Capture the cell that displays the provided text and extract its (x, y) central coordinate. 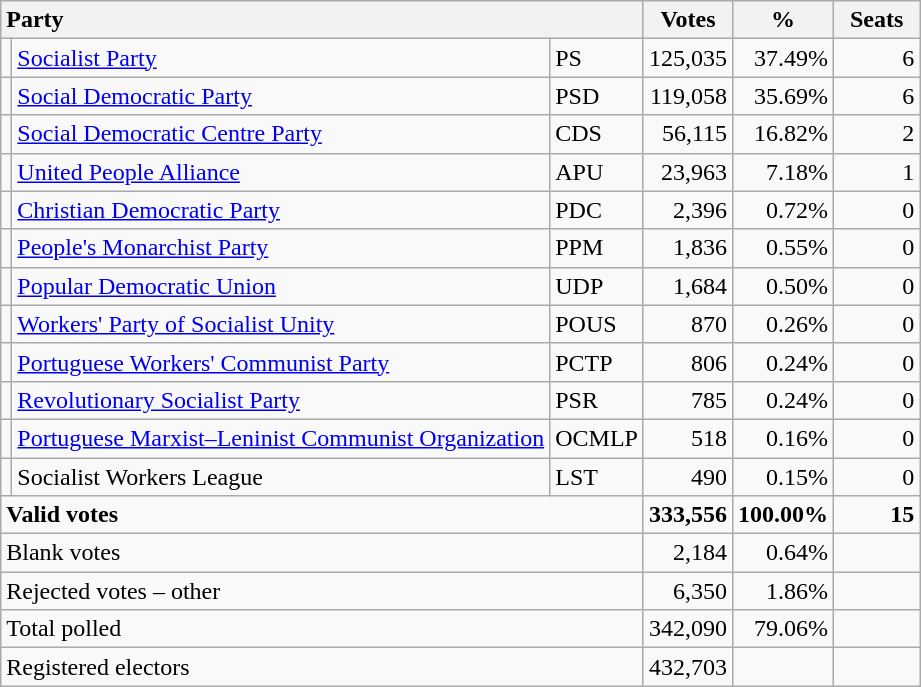
0.72% (784, 210)
Votes (688, 20)
People's Monarchist Party (281, 248)
2 (877, 134)
PDC (597, 210)
1,836 (688, 248)
PPM (597, 248)
56,115 (688, 134)
United People Alliance (281, 172)
OCMLP (597, 438)
1.86% (784, 591)
POUS (597, 324)
16.82% (784, 134)
Christian Democratic Party (281, 210)
Registered electors (322, 667)
Popular Democratic Union (281, 286)
APU (597, 172)
Workers' Party of Socialist Unity (281, 324)
Socialist Party (281, 58)
Blank votes (322, 553)
0.50% (784, 286)
6,350 (688, 591)
CDS (597, 134)
15 (877, 515)
1 (877, 172)
2,184 (688, 553)
0.15% (784, 477)
PCTP (597, 362)
0.16% (784, 438)
119,058 (688, 96)
Portuguese Marxist–Leninist Communist Organization (281, 438)
Social Democratic Centre Party (281, 134)
1,684 (688, 286)
Party (322, 20)
Valid votes (322, 515)
PSR (597, 400)
Socialist Workers League (281, 477)
7.18% (784, 172)
125,035 (688, 58)
0.55% (784, 248)
518 (688, 438)
490 (688, 477)
37.49% (784, 58)
Rejected votes – other (322, 591)
PSD (597, 96)
432,703 (688, 667)
Total polled (322, 629)
342,090 (688, 629)
23,963 (688, 172)
806 (688, 362)
0.26% (784, 324)
0.64% (784, 553)
2,396 (688, 210)
100.00% (784, 515)
Revolutionary Socialist Party (281, 400)
UDP (597, 286)
870 (688, 324)
% (784, 20)
LST (597, 477)
785 (688, 400)
79.06% (784, 629)
333,556 (688, 515)
Seats (877, 20)
Portuguese Workers' Communist Party (281, 362)
Social Democratic Party (281, 96)
PS (597, 58)
35.69% (784, 96)
